Capture the cell that displays the provided text and extract its (X, Y) central coordinate. 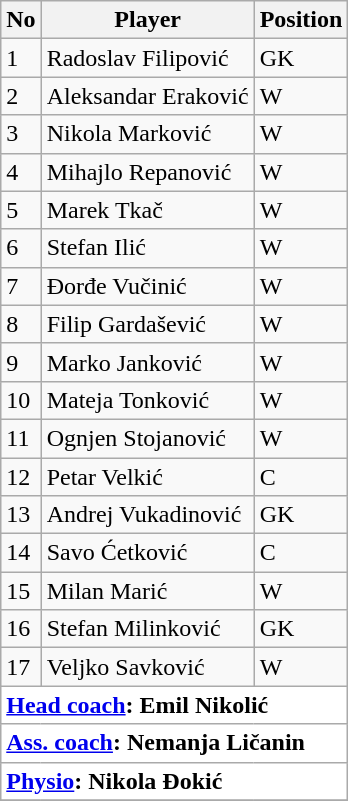
Marko Janković (148, 362)
Position (301, 20)
8 (21, 324)
Filip Gardašević (148, 324)
14 (21, 553)
10 (21, 400)
Mateja Tonković (148, 400)
12 (21, 477)
Đorđe Vučinić (148, 286)
Νο (21, 20)
13 (21, 515)
17 (21, 667)
6 (21, 248)
7 (21, 286)
16 (21, 629)
4 (21, 172)
Milan Marić (148, 591)
Petar Velkić (148, 477)
Player (148, 20)
Marek Tkač (148, 210)
Mihajlo Repanović (148, 172)
Stefan Milinković (148, 629)
2 (21, 96)
Veljko Savković (148, 667)
Radoslav Filipović (148, 58)
3 (21, 134)
9 (21, 362)
Ognjen Stojanović (148, 438)
15 (21, 591)
Andrej Vukadinović (148, 515)
1 (21, 58)
Ass. coach: Nemanja Ličanin (174, 743)
Head coach: Emil Nikolić (174, 705)
Stefan Ilić (148, 248)
Physio: Nikola Đokić (174, 781)
5 (21, 210)
Nikola Marković (148, 134)
Aleksandar Eraković (148, 96)
11 (21, 438)
Savo Ćetković (148, 553)
